From the cell containing the given text, extract its center point as (x, y) coordinate. 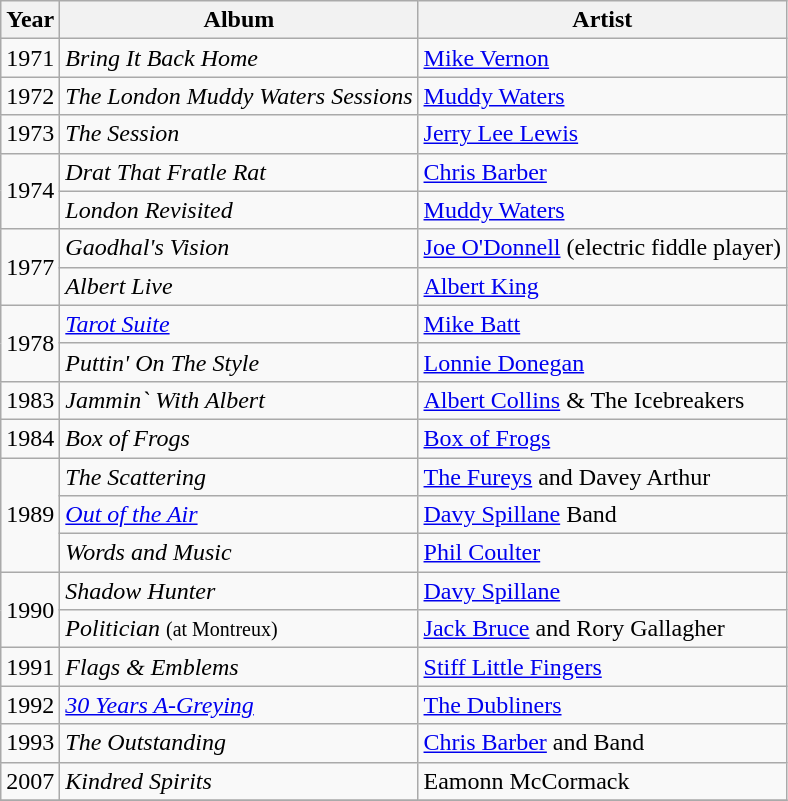
1983 (30, 400)
The London Muddy Waters Sessions (239, 96)
Albert King (602, 286)
The Fureys and Davey Arthur (602, 477)
Mike Batt (602, 324)
Davy Spillane (602, 591)
The Dubliners (602, 705)
Jerry Lee Lewis (602, 134)
Davy Spillane Band (602, 515)
1991 (30, 667)
Chris Barber (602, 172)
Jack Bruce and Rory Gallagher (602, 629)
1977 (30, 267)
Puttin' On The Style (239, 362)
Mike Vernon (602, 58)
Year (30, 20)
1978 (30, 343)
Tarot Suite (239, 324)
Drat That Fratle Rat (239, 172)
1974 (30, 191)
Kindred Spirits (239, 781)
Phil Coulter (602, 553)
Stiff Little Fingers (602, 667)
30 Years A-Greying (239, 705)
1993 (30, 743)
1989 (30, 515)
Joe O'Donnell (electric fiddle player) (602, 248)
Artist (602, 20)
Gaodhal's Vision (239, 248)
1990 (30, 610)
Lonnie Donegan (602, 362)
The Outstanding (239, 743)
1984 (30, 438)
Eamonn McCormack (602, 781)
1972 (30, 96)
1971 (30, 58)
2007 (30, 781)
The Scattering (239, 477)
Words and Music (239, 553)
Out of the Air (239, 515)
London Revisited (239, 210)
The Session (239, 134)
Bring It Back Home (239, 58)
1992 (30, 705)
Shadow Hunter (239, 591)
1973 (30, 134)
Albert Collins & The Icebreakers (602, 400)
Jammin` With Albert (239, 400)
Flags & Emblems (239, 667)
Politician (at Montreux) (239, 629)
Album (239, 20)
Chris Barber and Band (602, 743)
Albert Live (239, 286)
